Pinpoint the cell where the given text exists, returning its [x, y] midpoint coordinate. 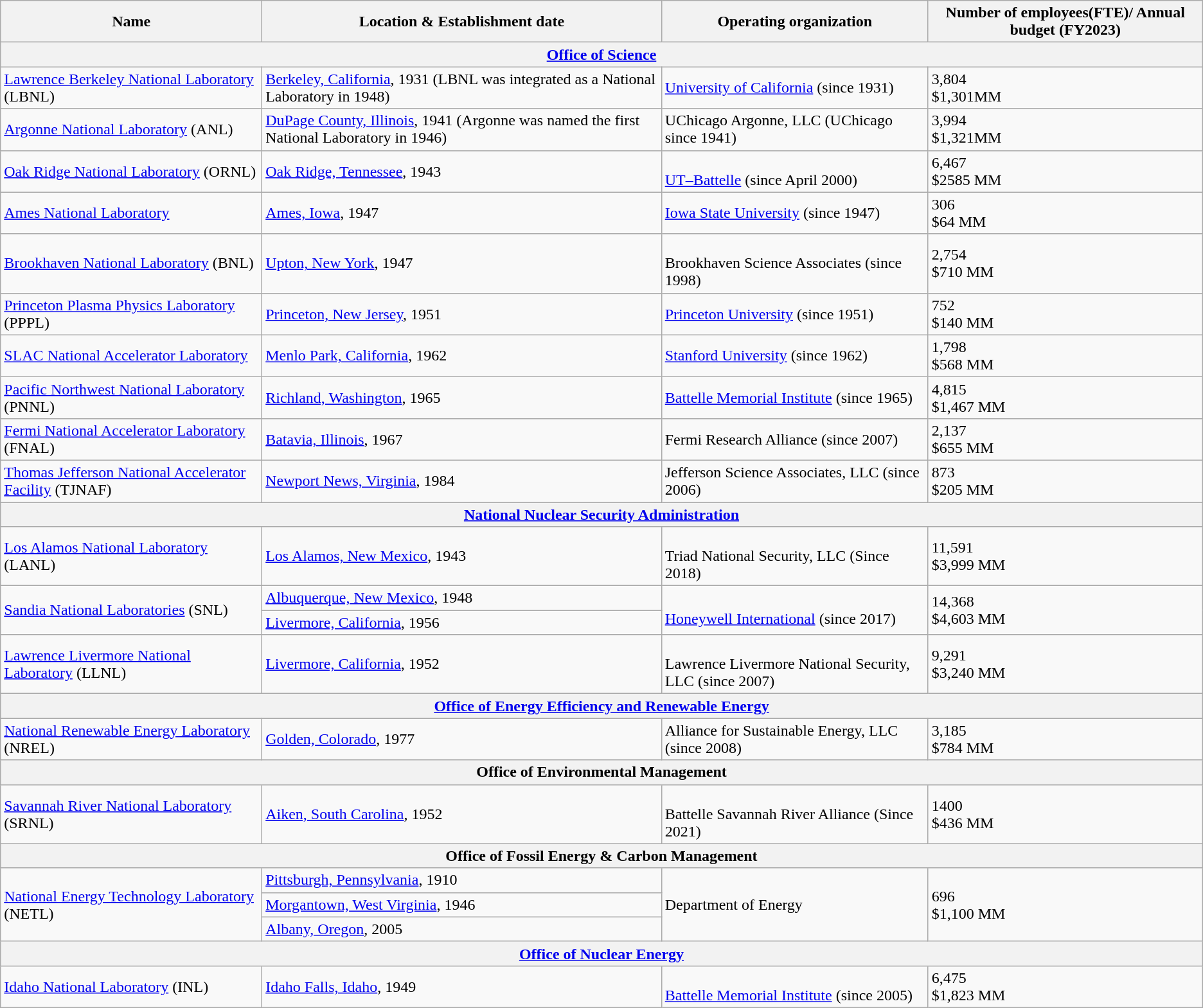
1,798$568 MM [1065, 356]
3,804$1,301MM [1065, 87]
Office of Environmental Management [601, 772]
Richland, Washington, 1965 [462, 397]
696$1,100 MM [1065, 905]
Golden, Colorado, 1977 [462, 739]
Albany, Oregon, 2005 [462, 929]
Iowa State University (since 1947) [794, 213]
UChicago Argonne, LLC (UChicago since 1941) [794, 130]
Battelle Memorial Institute (since 1965) [794, 397]
11,591$3,999 MM [1065, 556]
Triad National Security, LLC (Since 2018) [794, 556]
Batavia, Illinois, 1967 [462, 439]
Berkeley, California, 1931 (LBNL was integrated as a National Laboratory in 1948) [462, 87]
Pacific Northwest National Laboratory (PNNL) [131, 397]
Idaho Falls, Idaho, 1949 [462, 987]
Brookhaven Science Associates (since 1998) [794, 263]
Lawrence Berkeley National Laboratory (LBNL) [131, 87]
National Renewable Energy Laboratory (NREL) [131, 739]
Office of Nuclear Energy [601, 953]
Princeton Plasma Physics Laboratory (PPPL) [131, 314]
National Nuclear Security Administration [601, 515]
Argonne National Laboratory (ANL) [131, 130]
SLAC National Accelerator Laboratory [131, 356]
Princeton University (since 1951) [794, 314]
6,467$2585 MM [1065, 171]
Number of employees(FTE)/ Annual budget (FY2023) [1065, 22]
UT–Battelle (since April 2000) [794, 171]
2,137$655 MM [1065, 439]
6,475$1,823 MM [1065, 987]
Oak Ridge, Tennessee, 1943 [462, 171]
Lawrence Livermore National Security, LLC (since 2007) [794, 664]
752$140 MM [1065, 314]
University of California (since 1931) [794, 87]
National Energy Technology Laboratory (NETL) [131, 905]
Menlo Park, California, 1962 [462, 356]
3,994$1,321MM [1065, 130]
873$205 MM [1065, 481]
Battelle Memorial Institute (since 2005) [794, 987]
Pittsburgh, Pennsylvania, 1910 [462, 880]
Sandia National Laboratories (SNL) [131, 610]
Ames, Iowa, 1947 [462, 213]
Stanford University (since 1962) [794, 356]
Oak Ridge National Laboratory (ORNL) [131, 171]
Office of Fossil Energy & Carbon Management [601, 856]
Office of Energy Efficiency and Renewable Energy [601, 706]
3,185$784 MM [1065, 739]
Battelle Savannah River Alliance (Since 2021) [794, 814]
Brookhaven National Laboratory (BNL) [131, 263]
Alliance for Sustainable Energy, LLC (since 2008) [794, 739]
Name [131, 22]
Albuquerque, New Mexico, 1948 [462, 598]
4,815$1,467 MM [1065, 397]
Fermi Research Alliance (since 2007) [794, 439]
DuPage County, Illinois, 1941 (Argonne was named the first National Laboratory in 1946) [462, 130]
Jefferson Science Associates, LLC (since 2006) [794, 481]
Lawrence Livermore National Laboratory (LLNL) [131, 664]
Princeton, New Jersey, 1951 [462, 314]
Newport News, Virginia, 1984 [462, 481]
Livermore, California, 1956 [462, 623]
Honeywell International (since 2017) [794, 610]
Savannah River National Laboratory (SRNL) [131, 814]
Department of Energy [794, 905]
Thomas Jefferson National Accelerator Facility (TJNAF) [131, 481]
9,291$3,240 MM [1065, 664]
Location & Establishment date [462, 22]
2,754$710 MM [1065, 263]
Idaho National Laboratory (INL) [131, 987]
Ames National Laboratory [131, 213]
1400$436 MM [1065, 814]
14,368$4,603 MM [1065, 610]
Morgantown, West Virginia, 1946 [462, 905]
Operating organization [794, 22]
Livermore, California, 1952 [462, 664]
306$64 MM [1065, 213]
Los Alamos National Laboratory (LANL) [131, 556]
Office of Science [601, 55]
Fermi National Accelerator Laboratory (FNAL) [131, 439]
Los Alamos, New Mexico, 1943 [462, 556]
Aiken, South Carolina, 1952 [462, 814]
Upton, New York, 1947 [462, 263]
